For the text-containing cell, return its midpoint in [x, y] coordinate format. 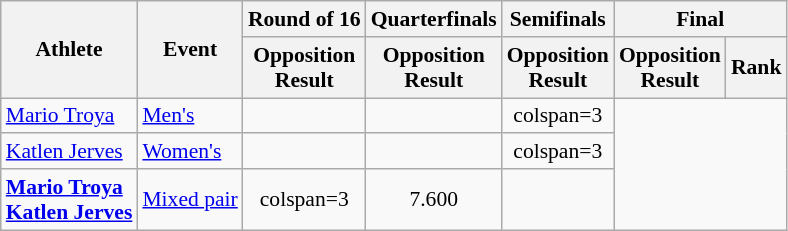
Men's [190, 116]
Quarterfinals [434, 19]
7.600 [434, 200]
Athlete [70, 50]
Semifinals [558, 19]
Mario Troya [70, 116]
Women's [190, 152]
Katlen Jerves [70, 152]
Final [700, 19]
Event [190, 50]
Round of 16 [304, 19]
Rank [756, 68]
Mixed pair [190, 200]
Mario Troya Katlen Jerves [70, 200]
